Extract the [x, y] coordinate from the center of the cell holding the provided text.  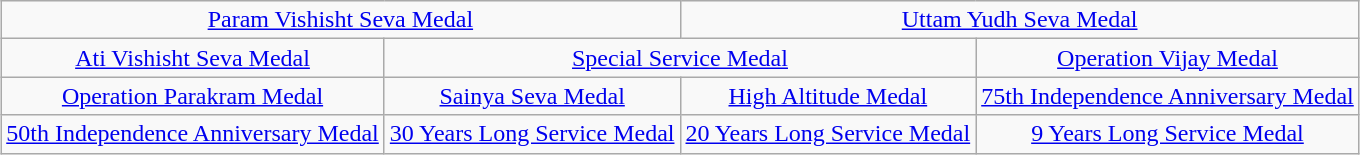
Ati Vishisht Seva Medal [193, 58]
9 Years Long Service Medal [1168, 134]
30 Years Long Service Medal [532, 134]
Uttam Yudh Seva Medal [1020, 20]
75th Independence Anniversary Medal [1168, 96]
Operation Vijay Medal [1168, 58]
20 Years Long Service Medal [828, 134]
Param Vishisht Seva Medal [340, 20]
High Altitude Medal [828, 96]
Special Service Medal [680, 58]
50th Independence Anniversary Medal [193, 134]
Operation Parakram Medal [193, 96]
Sainya Seva Medal [532, 96]
